Return the (x, y) coordinate for the center point of the cell that contains the specified text.  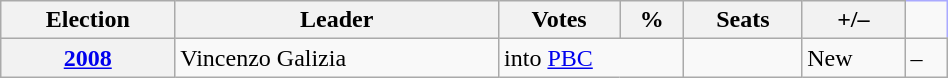
into PBC (592, 58)
% (652, 20)
– (926, 58)
Leader (337, 20)
Votes (560, 20)
2008 (88, 58)
Vincenzo Galizia (337, 58)
+/– (854, 20)
Seats (743, 20)
New (854, 58)
Election (88, 20)
